For the text-containing cell, return its midpoint in (X, Y) coordinate format. 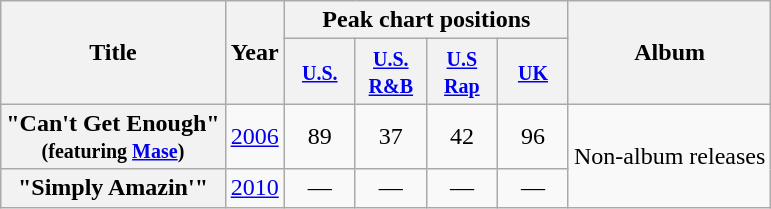
Year (254, 52)
Album (669, 52)
UK (532, 72)
2006 (254, 136)
Title (113, 52)
U.S. (320, 72)
37 (390, 136)
"Can't Get Enough"(featuring Mase) (113, 136)
2010 (254, 188)
U.S Rap (462, 72)
U.S. R&B (390, 72)
Non-album releases (669, 156)
"Simply Amazin'" (113, 188)
Peak chart positions (426, 20)
96 (532, 136)
89 (320, 136)
42 (462, 136)
